Detect which cell encompasses the target text, then output its [x, y] center coordinate. 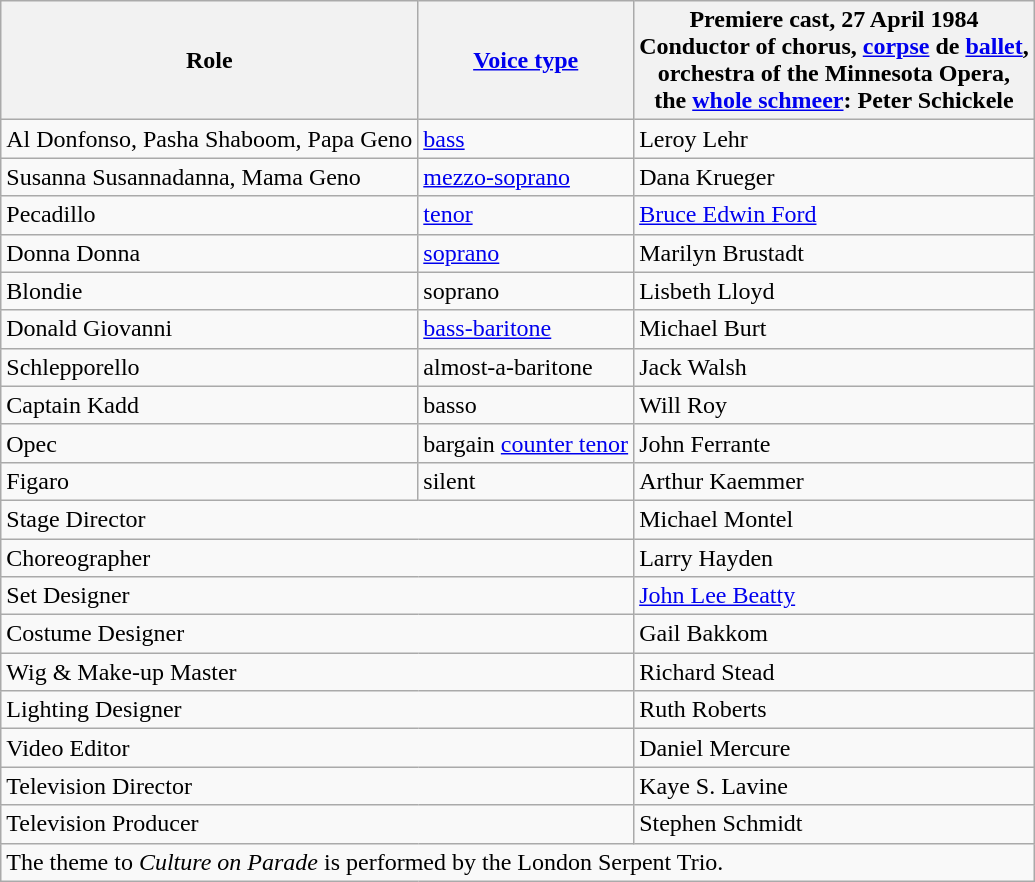
Lisbeth Lloyd [834, 291]
Choreographer [318, 557]
Costume Designer [318, 634]
Set Designer [318, 596]
Marilyn Brustadt [834, 253]
The theme to Culture on Parade is performed by the London Serpent Trio. [518, 862]
Will Roy [834, 405]
Wig & Make-up Master [318, 672]
almost-a-baritone [526, 367]
Captain Kadd [210, 405]
bargain counter tenor [526, 443]
Larry Hayden [834, 557]
Susanna Susannadanna, Mama Geno [210, 177]
Voice type [526, 60]
tenor [526, 215]
Figaro [210, 481]
Schlepporello [210, 367]
Blondie [210, 291]
bass [526, 139]
Richard Stead [834, 672]
Lighting Designer [318, 710]
Video Editor [318, 748]
Arthur Kaemmer [834, 481]
Ruth Roberts [834, 710]
Michael Montel [834, 519]
Al Donfonso, Pasha Shaboom, Papa Geno [210, 139]
Leroy Lehr [834, 139]
John Lee Beatty [834, 596]
Jack Walsh [834, 367]
Gail Bakkom [834, 634]
Donald Giovanni [210, 329]
Donna Donna [210, 253]
Bruce Edwin Ford [834, 215]
Stage Director [318, 519]
bass-baritone [526, 329]
Television Director [318, 786]
John Ferrante [834, 443]
Television Producer [318, 824]
Kaye S. Lavine [834, 786]
Role [210, 60]
Daniel Mercure [834, 748]
Opec [210, 443]
mezzo-soprano [526, 177]
Stephen Schmidt [834, 824]
Premiere cast, 27 April 1984Conductor of chorus, corpse de ballet,orchestra of the Minnesota Opera,the whole schmeer: Peter Schickele [834, 60]
Pecadillo [210, 215]
silent [526, 481]
basso [526, 405]
Michael Burt [834, 329]
Dana Krueger [834, 177]
